Scan for the cell matching the given text and deliver its [X, Y] coordinate at center. 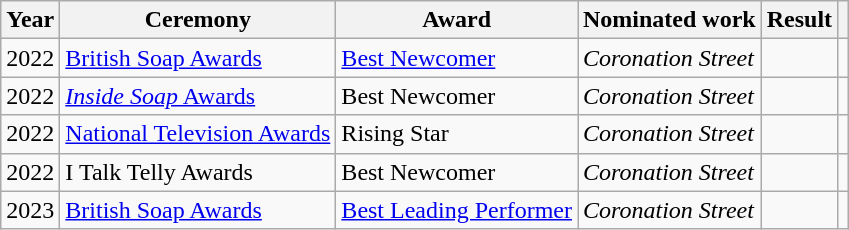
Result [799, 20]
Inside Soap Awards [198, 96]
2023 [30, 210]
National Television Awards [198, 134]
I Talk Telly Awards [198, 172]
Rising Star [457, 134]
Award [457, 20]
Best Leading Performer [457, 210]
Nominated work [670, 20]
Year [30, 20]
Ceremony [198, 20]
